Locate the cell with the specified text and output its [X, Y] center coordinate. 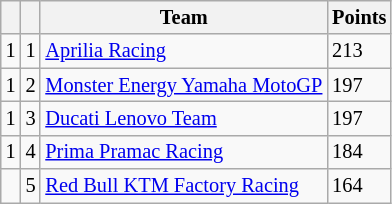
2 [31, 85]
Prima Pramac Racing [184, 152]
Team [184, 17]
Red Bull KTM Factory Racing [184, 186]
Points [359, 17]
Aprilia Racing [184, 51]
Ducati Lenovo Team [184, 118]
3 [31, 118]
184 [359, 152]
Monster Energy Yamaha MotoGP [184, 85]
5 [31, 186]
164 [359, 186]
213 [359, 51]
4 [31, 152]
